Pinpoint the cell where the given text exists, returning its [x, y] midpoint coordinate. 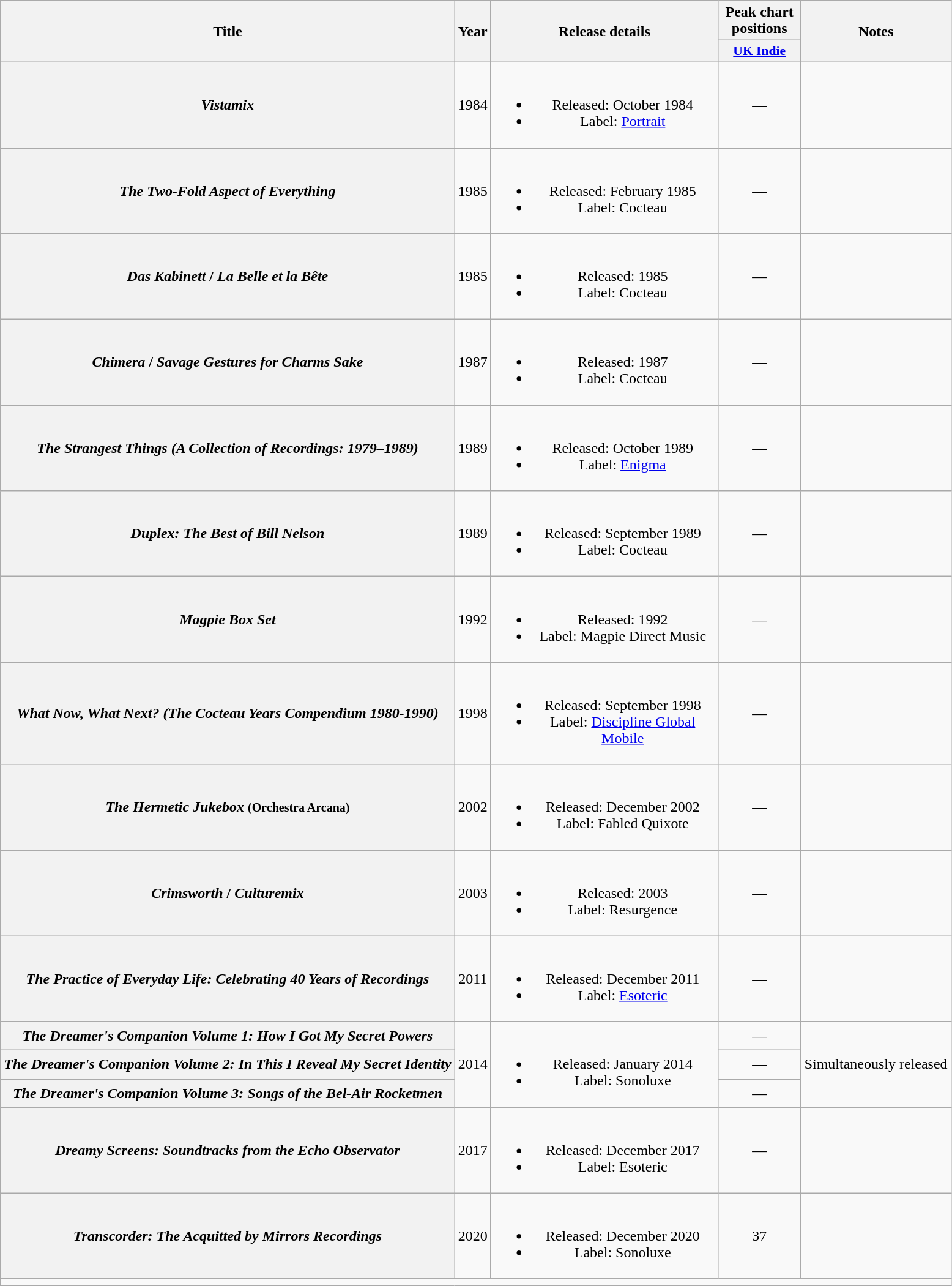
2014 [472, 1064]
Released: September 1989Label: Cocteau [604, 534]
Magpie Box Set [228, 619]
Released: 2003Label: Resurgence [604, 893]
1984 [472, 105]
Released: October 1989Label: Enigma [604, 448]
Released: December 2011Label: Esoteric [604, 979]
Duplex: The Best of Bill Nelson [228, 534]
The Dreamer's Companion Volume 2: In This I Reveal My Secret Identity [228, 1065]
The Dreamer's Companion Volume 3: Songs of the Bel-Air Rocketmen [228, 1093]
Dreamy Screens: Soundtracks from the Echo Observator [228, 1150]
Released: 1992Label: Magpie Direct Music [604, 619]
The Strangest Things (A Collection of Recordings: 1979–1989) [228, 448]
Released: December 2017Label: Esoteric [604, 1150]
2020 [472, 1236]
Notes [876, 32]
Chimera / Savage Gestures for Charms Sake [228, 362]
2011 [472, 979]
The Two-Fold Aspect of Everything [228, 191]
2003 [472, 893]
The Dreamer's Companion Volume 1: How I Got My Secret Powers [228, 1036]
What Now, What Next? (The Cocteau Years Compendium 1980-1990) [228, 714]
1998 [472, 714]
Released: February 1985Label: Cocteau [604, 191]
UK Indie [759, 51]
Das Kabinett / La Belle et la Bête [228, 277]
Crimsworth / Culturemix [228, 893]
2002 [472, 807]
The Hermetic Jukebox (Orchestra Arcana) [228, 807]
1992 [472, 619]
Released: 1987Label: Cocteau [604, 362]
Released: 1985Label: Cocteau [604, 277]
Year [472, 32]
Released: December 2020Label: Sonoluxe [604, 1236]
2017 [472, 1150]
The Practice of Everyday Life: Celebrating 40 Years of Recordings [228, 979]
37 [759, 1236]
Transcorder: The Acquitted by Mirrors Recordings [228, 1236]
Release details [604, 32]
Title [228, 32]
Peak chart positions [759, 21]
Simultaneously released [876, 1064]
Released: September 1998Label: Discipline Global Mobile [604, 714]
Released: December 2002Label: Fabled Quixote [604, 807]
Released: January 2014Label: Sonoluxe [604, 1064]
Vistamix [228, 105]
1987 [472, 362]
Released: October 1984Label: Portrait [604, 105]
